Output the [x, y] coordinate of the center of the cell containing the given text.  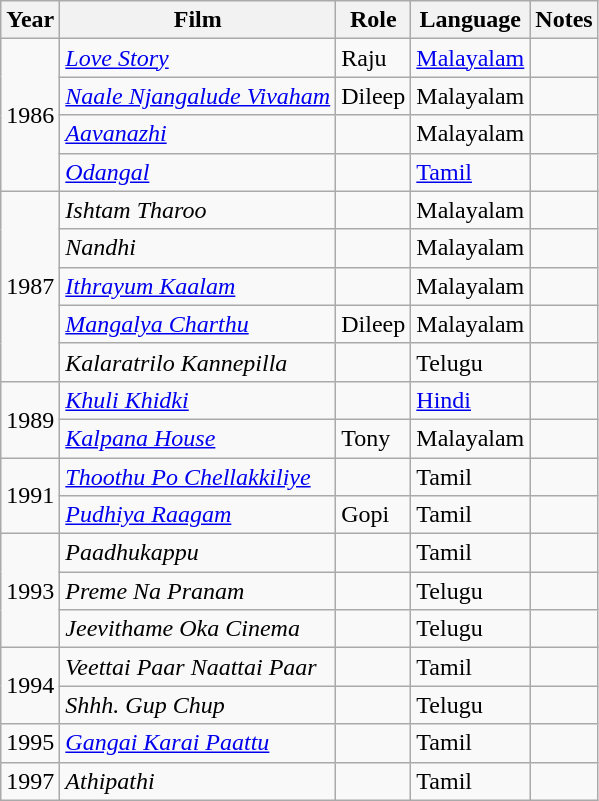
Notes [564, 20]
Kalaratrilo Kannepilla [198, 362]
Naale Njangalude Vivaham [198, 96]
1995 [30, 743]
Raju [374, 58]
1997 [30, 781]
Preme Na Pranam [198, 591]
1989 [30, 419]
Aavanazhi [198, 134]
1993 [30, 591]
1986 [30, 115]
Odangal [198, 172]
1994 [30, 686]
Thoothu Po Chellakkiliye [198, 477]
Hindi [470, 400]
1987 [30, 286]
Mangalya Charthu [198, 324]
Pudhiya Raagam [198, 515]
Year [30, 20]
1991 [30, 496]
Paadhukappu [198, 553]
Language [470, 20]
Khuli Khidki [198, 400]
Veettai Paar Naattai Paar [198, 667]
Ithrayum Kaalam [198, 286]
Shhh. Gup Chup [198, 705]
Love Story [198, 58]
Nandhi [198, 248]
Role [374, 20]
Jeevithame Oka Cinema [198, 629]
Athipathi [198, 781]
Film [198, 20]
Tony [374, 438]
Gopi [374, 515]
Ishtam Tharoo [198, 210]
Gangai Karai Paattu [198, 743]
Kalpana House [198, 438]
